Search for the cell housing the specified text and yield its (x, y) center coordinate. 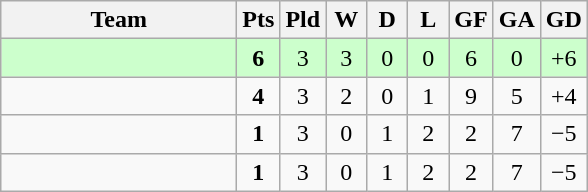
GF (471, 20)
GA (516, 20)
GD (564, 20)
Pld (303, 20)
D (388, 20)
9 (471, 96)
+4 (564, 96)
Pts (258, 20)
L (428, 20)
5 (516, 96)
W (346, 20)
+6 (564, 58)
4 (258, 96)
Team (119, 20)
